Return (X, Y) of the center of cell containing provided text 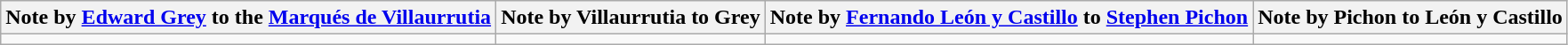
Note by Pichon to León y Castillo (1411, 18)
Note by Fernando León y Castillo to Stephen Pichon (1009, 18)
Note by Villaurrutia to Grey (631, 18)
Note by Edward Grey to the Marqués de Villaurrutia (249, 18)
